Scan for the cell matching the given text and deliver its [x, y] coordinate at center. 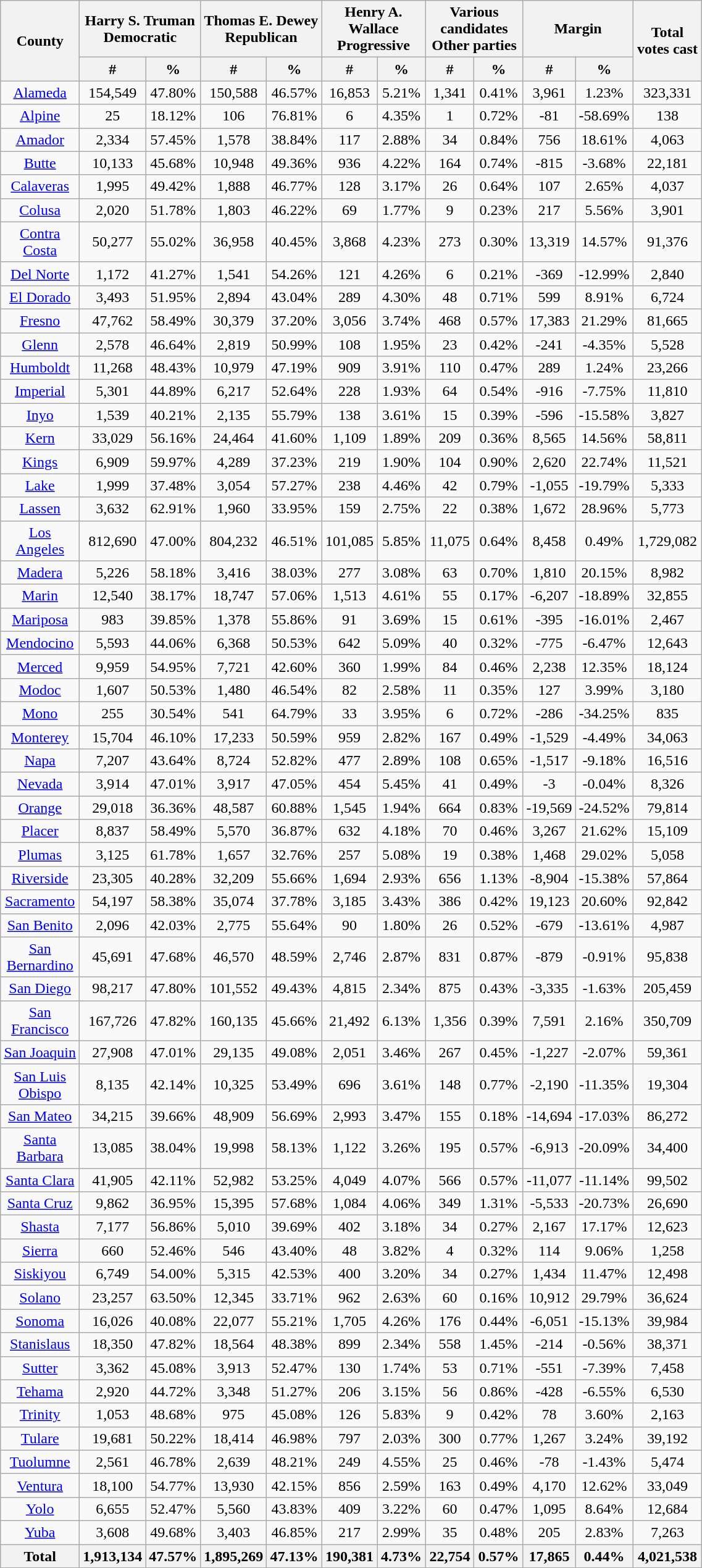
92,842 [667, 902]
-11.14% [604, 1180]
1,895,269 [233, 1556]
5.45% [401, 784]
33 [349, 713]
63.50% [173, 1298]
104 [449, 462]
-6,207 [549, 596]
51.27% [294, 1391]
82 [349, 690]
Santa Cruz [40, 1204]
57.27% [294, 485]
55.64% [294, 925]
1,122 [349, 1147]
33,029 [112, 438]
22,077 [233, 1321]
9,959 [112, 666]
44.06% [173, 643]
54.95% [173, 666]
37.20% [294, 321]
3.24% [604, 1438]
Modoc [40, 690]
Sutter [40, 1368]
40.45% [294, 242]
3.99% [604, 690]
632 [349, 831]
3,914 [112, 784]
-6,913 [549, 1147]
2.83% [604, 1532]
130 [349, 1368]
4.23% [401, 242]
2.89% [401, 761]
1,607 [112, 690]
3.47% [401, 1116]
350,709 [667, 1020]
5,570 [233, 831]
3.91% [401, 368]
6,909 [112, 462]
78 [549, 1415]
47,762 [112, 321]
10,912 [549, 1298]
Los Angeles [40, 541]
Del Norte [40, 274]
-58.69% [604, 116]
3,608 [112, 1532]
50.99% [294, 344]
95,838 [667, 957]
6,724 [667, 297]
360 [349, 666]
36,624 [667, 1298]
114 [549, 1251]
541 [233, 713]
17,865 [549, 1556]
55.66% [294, 878]
148 [449, 1084]
Various candidatesOther parties [474, 29]
18,414 [233, 1438]
1,803 [233, 210]
22,181 [667, 163]
42 [449, 485]
16,516 [667, 761]
0.79% [499, 485]
14.57% [604, 242]
1.31% [499, 1204]
43.40% [294, 1251]
-81 [549, 116]
3,054 [233, 485]
48.21% [294, 1462]
656 [449, 878]
3.60% [604, 1415]
7,177 [112, 1227]
1,672 [549, 509]
54.00% [173, 1274]
1,172 [112, 274]
5,315 [233, 1274]
696 [349, 1084]
2.93% [401, 878]
52.82% [294, 761]
Ventura [40, 1485]
18.12% [173, 116]
0.30% [499, 242]
3,917 [233, 784]
-15.58% [604, 415]
11,810 [667, 392]
44.89% [173, 392]
-551 [549, 1368]
76.81% [294, 116]
Glenn [40, 344]
195 [449, 1147]
18,564 [233, 1344]
2,746 [349, 957]
39.66% [173, 1116]
3,961 [549, 93]
-679 [549, 925]
1.94% [401, 808]
1,995 [112, 187]
Imperial [40, 392]
22.74% [604, 462]
30,379 [233, 321]
14.56% [604, 438]
Nevada [40, 784]
835 [667, 713]
2.75% [401, 509]
11 [449, 690]
-2.07% [604, 1052]
47.19% [294, 368]
5.08% [401, 855]
4.55% [401, 1462]
0.43% [499, 989]
48,587 [233, 808]
8,565 [549, 438]
Solano [40, 1298]
Stanislaus [40, 1344]
238 [349, 485]
13,085 [112, 1147]
70 [449, 831]
-241 [549, 344]
7,263 [667, 1532]
228 [349, 392]
San Joaquin [40, 1052]
599 [549, 297]
402 [349, 1227]
54.77% [173, 1485]
-428 [549, 1391]
558 [449, 1344]
33.71% [294, 1298]
12,643 [667, 643]
1.93% [401, 392]
43.83% [294, 1509]
46.64% [173, 344]
-596 [549, 415]
Mariposa [40, 619]
-0.91% [604, 957]
4.73% [401, 1556]
29,135 [233, 1052]
1.90% [401, 462]
277 [349, 572]
4.06% [401, 1204]
-12.99% [604, 274]
12.62% [604, 1485]
46.98% [294, 1438]
46.57% [294, 93]
42.53% [294, 1274]
5,560 [233, 1509]
Shasta [40, 1227]
63 [449, 572]
49.68% [173, 1532]
10,133 [112, 163]
45.66% [294, 1020]
176 [449, 1321]
3,632 [112, 509]
3,362 [112, 1368]
Colusa [40, 210]
566 [449, 1180]
2,819 [233, 344]
34,400 [667, 1147]
47.57% [173, 1556]
1,545 [349, 808]
2,020 [112, 210]
4,021,538 [667, 1556]
Marin [40, 596]
4,049 [349, 1180]
3,416 [233, 572]
12,498 [667, 1274]
23,266 [667, 368]
2.03% [401, 1438]
Santa Clara [40, 1180]
15,109 [667, 831]
2,467 [667, 619]
16,026 [112, 1321]
51.95% [173, 297]
1,378 [233, 619]
128 [349, 187]
19,998 [233, 1147]
6,368 [233, 643]
5,593 [112, 643]
3,913 [233, 1368]
-7.75% [604, 392]
48.43% [173, 368]
-6.47% [604, 643]
Thomas E. DeweyRepublican [261, 29]
15,395 [233, 1204]
4,170 [549, 1485]
205,459 [667, 989]
-15.13% [604, 1321]
206 [349, 1391]
36.87% [294, 831]
34,063 [667, 737]
1.24% [604, 368]
2,840 [667, 274]
Henry A. WallaceProgressive [374, 29]
11,075 [449, 541]
11.47% [604, 1274]
1,960 [233, 509]
28.96% [604, 509]
48.38% [294, 1344]
Tulare [40, 1438]
8,326 [667, 784]
29,018 [112, 808]
34,215 [112, 1116]
15,704 [112, 737]
39.69% [294, 1227]
0.18% [499, 1116]
42.14% [173, 1084]
30.54% [173, 713]
2,096 [112, 925]
57.06% [294, 596]
154,549 [112, 93]
5,474 [667, 1462]
-4.35% [604, 344]
3.74% [401, 321]
273 [449, 242]
2,238 [549, 666]
1,578 [233, 140]
477 [349, 761]
Sierra [40, 1251]
37.48% [173, 485]
126 [349, 1415]
-78 [549, 1462]
San Diego [40, 989]
Sonoma [40, 1321]
1,084 [349, 1204]
3.20% [401, 1274]
4.30% [401, 297]
Mono [40, 713]
2,167 [549, 1227]
46.78% [173, 1462]
18,124 [667, 666]
983 [112, 619]
400 [349, 1274]
46.54% [294, 690]
831 [449, 957]
5,226 [112, 572]
13,319 [549, 242]
58.13% [294, 1147]
167,726 [112, 1020]
3.69% [401, 619]
959 [349, 737]
3.15% [401, 1391]
3,403 [233, 1532]
33.95% [294, 509]
24,464 [233, 438]
86,272 [667, 1116]
Monterey [40, 737]
4,037 [667, 187]
52,982 [233, 1180]
-11,077 [549, 1180]
59.97% [173, 462]
664 [449, 808]
40 [449, 643]
55.86% [294, 619]
-214 [549, 1344]
3,348 [233, 1391]
22 [449, 509]
21.62% [604, 831]
804,232 [233, 541]
2,620 [549, 462]
12.35% [604, 666]
32,209 [233, 878]
46.85% [294, 1532]
255 [112, 713]
42.15% [294, 1485]
-13.61% [604, 925]
209 [449, 438]
-1,227 [549, 1052]
3,493 [112, 297]
409 [349, 1509]
38.04% [173, 1147]
-369 [549, 274]
-20.73% [604, 1204]
-3 [549, 784]
Lake [40, 485]
-19.79% [604, 485]
-16.01% [604, 619]
5,333 [667, 485]
0.52% [499, 925]
4,289 [233, 462]
4.46% [401, 485]
38,371 [667, 1344]
975 [233, 1415]
0.86% [499, 1391]
44.72% [173, 1391]
-0.04% [604, 784]
Harry S. TrumanDemocratic [140, 29]
2,135 [233, 415]
San Francisco [40, 1020]
35 [449, 1532]
1,513 [349, 596]
1.13% [499, 878]
99,502 [667, 1180]
1,657 [233, 855]
3.18% [401, 1227]
38.17% [173, 596]
55 [449, 596]
0.35% [499, 690]
Total [40, 1556]
8,982 [667, 572]
2.63% [401, 1298]
1,109 [349, 438]
-4.49% [604, 737]
49.36% [294, 163]
27,908 [112, 1052]
167 [449, 737]
219 [349, 462]
386 [449, 902]
3,267 [549, 831]
47.00% [173, 541]
4.07% [401, 1180]
-3.68% [604, 163]
Tuolumne [40, 1462]
32,855 [667, 596]
101,085 [349, 541]
8,724 [233, 761]
546 [233, 1251]
899 [349, 1344]
54,197 [112, 902]
2,334 [112, 140]
Trinity [40, 1415]
Lassen [40, 509]
39.85% [173, 619]
19,681 [112, 1438]
17,383 [549, 321]
50.22% [173, 1438]
50.59% [294, 737]
21,492 [349, 1020]
7,207 [112, 761]
San Mateo [40, 1116]
18.61% [604, 140]
0.74% [499, 163]
Madera [40, 572]
52.64% [294, 392]
5,301 [112, 392]
1,888 [233, 187]
4,815 [349, 989]
Butte [40, 163]
61.78% [173, 855]
Amador [40, 140]
1,705 [349, 1321]
3,185 [349, 902]
1.89% [401, 438]
0.48% [499, 1532]
-19,569 [549, 808]
29.79% [604, 1298]
San Luis Obispo [40, 1084]
38.03% [294, 572]
5,010 [233, 1227]
4.22% [401, 163]
4,063 [667, 140]
-916 [549, 392]
6,530 [667, 1391]
23,305 [112, 878]
43.64% [173, 761]
Inyo [40, 415]
0.87% [499, 957]
1.95% [401, 344]
6,217 [233, 392]
2,051 [349, 1052]
41.60% [294, 438]
812,690 [112, 541]
107 [549, 187]
48.59% [294, 957]
53.25% [294, 1180]
121 [349, 274]
660 [112, 1251]
1,913,134 [112, 1556]
-8,904 [549, 878]
101,552 [233, 989]
16,853 [349, 93]
-3,335 [549, 989]
-7.39% [604, 1368]
Kern [40, 438]
56.69% [294, 1116]
55.02% [173, 242]
46.51% [294, 541]
-1,529 [549, 737]
47.05% [294, 784]
5,773 [667, 509]
50,277 [112, 242]
300 [449, 1438]
8.91% [604, 297]
10,979 [233, 368]
3,125 [112, 855]
17.17% [604, 1227]
875 [449, 989]
Total votes cast [667, 41]
5,528 [667, 344]
-815 [549, 163]
-1.63% [604, 989]
0.54% [499, 392]
3.22% [401, 1509]
4.61% [401, 596]
4.35% [401, 116]
1,810 [549, 572]
49.42% [173, 187]
Yuba [40, 1532]
69 [349, 210]
51.78% [173, 210]
1,539 [112, 415]
90 [349, 925]
36.36% [173, 808]
6.13% [401, 1020]
23 [449, 344]
2,163 [667, 1415]
150,588 [233, 93]
41 [449, 784]
39,984 [667, 1321]
909 [349, 368]
36.95% [173, 1204]
-2,190 [549, 1084]
190,381 [349, 1556]
6,655 [112, 1509]
756 [549, 140]
2.88% [401, 140]
46.22% [294, 210]
1,480 [233, 690]
98,217 [112, 989]
962 [349, 1298]
37.78% [294, 902]
57.45% [173, 140]
2.99% [401, 1532]
797 [349, 1438]
1,729,082 [667, 541]
-0.56% [604, 1344]
42.11% [173, 1180]
Margin [578, 29]
1.45% [499, 1344]
53 [449, 1368]
18,350 [112, 1344]
9,862 [112, 1204]
19 [449, 855]
17,233 [233, 737]
San Bernardino [40, 957]
42.03% [173, 925]
21.29% [604, 321]
Kings [40, 462]
1,053 [112, 1415]
6,749 [112, 1274]
Santa Barbara [40, 1147]
84 [449, 666]
79,814 [667, 808]
48,909 [233, 1116]
0.84% [499, 140]
1,541 [233, 274]
36,958 [233, 242]
-20.09% [604, 1147]
2,639 [233, 1462]
0.23% [499, 210]
Alameda [40, 93]
2,993 [349, 1116]
-1,055 [549, 485]
155 [449, 1116]
58,811 [667, 438]
Siskiyou [40, 1274]
38.84% [294, 140]
3.46% [401, 1052]
-879 [549, 957]
10,948 [233, 163]
-14,694 [549, 1116]
59,361 [667, 1052]
Alpine [40, 116]
164 [449, 163]
-395 [549, 619]
37.23% [294, 462]
40.08% [173, 1321]
5.56% [604, 210]
-15.38% [604, 878]
33,049 [667, 1485]
1.80% [401, 925]
Riverside [40, 878]
1,095 [549, 1509]
45.68% [173, 163]
Contra Costa [40, 242]
1,468 [549, 855]
0.41% [499, 93]
3.82% [401, 1251]
53.49% [294, 1084]
32.76% [294, 855]
52.46% [173, 1251]
3.08% [401, 572]
468 [449, 321]
3.17% [401, 187]
57.68% [294, 1204]
267 [449, 1052]
106 [233, 116]
56.86% [173, 1227]
Humboldt [40, 368]
48.68% [173, 1415]
1,258 [667, 1251]
2,561 [112, 1462]
-5,533 [549, 1204]
1,341 [449, 93]
0.70% [499, 572]
8.64% [604, 1509]
Merced [40, 666]
642 [349, 643]
0.65% [499, 761]
19,304 [667, 1084]
5,058 [667, 855]
205 [549, 1532]
2.82% [401, 737]
11,521 [667, 462]
257 [349, 855]
0.83% [499, 808]
81,665 [667, 321]
46.77% [294, 187]
2.59% [401, 1485]
2,894 [233, 297]
18,747 [233, 596]
4 [449, 1251]
55.79% [294, 415]
1,694 [349, 878]
3.95% [401, 713]
San Benito [40, 925]
-286 [549, 713]
-1,517 [549, 761]
42.60% [294, 666]
3,180 [667, 690]
936 [349, 163]
-6.55% [604, 1391]
19,123 [549, 902]
Placer [40, 831]
1.99% [401, 666]
8,458 [549, 541]
29.02% [604, 855]
Napa [40, 761]
8,135 [112, 1084]
0.36% [499, 438]
-24.52% [604, 808]
Calaveras [40, 187]
7,458 [667, 1368]
0.17% [499, 596]
Plumas [40, 855]
2.58% [401, 690]
1 [449, 116]
-18.89% [604, 596]
-1.43% [604, 1462]
91 [349, 619]
58.18% [173, 572]
26,690 [667, 1204]
20.60% [604, 902]
12,623 [667, 1227]
8,837 [112, 831]
54.26% [294, 274]
4,987 [667, 925]
7,591 [549, 1020]
160,135 [233, 1020]
11,268 [112, 368]
-17.03% [604, 1116]
49.43% [294, 989]
39,192 [667, 1438]
64.79% [294, 713]
2.87% [401, 957]
91,376 [667, 242]
3,056 [349, 321]
0.21% [499, 274]
323,331 [667, 93]
El Dorado [40, 297]
Sacramento [40, 902]
-775 [549, 643]
1,434 [549, 1274]
Yolo [40, 1509]
2,775 [233, 925]
5.21% [401, 93]
0.45% [499, 1052]
County [40, 41]
5.85% [401, 541]
9.06% [604, 1251]
0.61% [499, 619]
-34.25% [604, 713]
1,356 [449, 1020]
12,684 [667, 1509]
110 [449, 368]
2,920 [112, 1391]
23,257 [112, 1298]
49.08% [294, 1052]
3,827 [667, 415]
Mendocino [40, 643]
60.88% [294, 808]
7,721 [233, 666]
1.77% [401, 210]
163 [449, 1485]
-11.35% [604, 1084]
47.13% [294, 1556]
0.90% [499, 462]
3.43% [401, 902]
3,901 [667, 210]
40.28% [173, 878]
62.91% [173, 509]
13,930 [233, 1485]
12,345 [233, 1298]
-6,051 [549, 1321]
64 [449, 392]
41.27% [173, 274]
3.26% [401, 1147]
856 [349, 1485]
57,864 [667, 878]
2.16% [604, 1020]
56.16% [173, 438]
1.23% [604, 93]
47.68% [173, 957]
1,999 [112, 485]
127 [549, 690]
35,074 [233, 902]
46,570 [233, 957]
-9.18% [604, 761]
4.18% [401, 831]
20.15% [604, 572]
40.21% [173, 415]
0.16% [499, 1298]
349 [449, 1204]
2,578 [112, 344]
41,905 [112, 1180]
18,100 [112, 1485]
Tehama [40, 1391]
56 [449, 1391]
249 [349, 1462]
46.10% [173, 737]
22,754 [449, 1556]
159 [349, 509]
45,691 [112, 957]
10,325 [233, 1084]
Fresno [40, 321]
5.09% [401, 643]
12,540 [112, 596]
43.04% [294, 297]
1.74% [401, 1368]
3,868 [349, 242]
58.38% [173, 902]
55.21% [294, 1321]
454 [349, 784]
117 [349, 140]
1,267 [549, 1438]
Orange [40, 808]
5.83% [401, 1415]
2.65% [604, 187]
